For the text-containing cell, return its midpoint in [x, y] coordinate format. 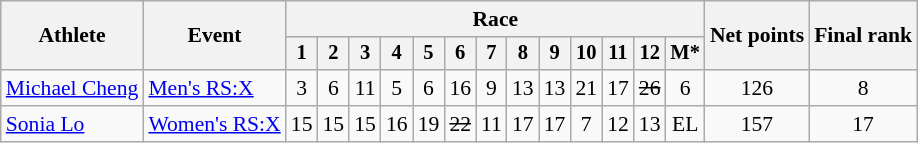
157 [757, 124]
26 [650, 88]
M* [686, 54]
Net points [757, 36]
Sonia Lo [72, 124]
1 [302, 54]
EL [686, 124]
Women's RS:X [214, 124]
Athlete [72, 36]
10 [586, 54]
Final rank [863, 36]
4 [397, 54]
21 [586, 88]
Michael Cheng [72, 88]
22 [460, 124]
Race [496, 19]
Men's RS:X [214, 88]
Event [214, 36]
2 [333, 54]
19 [429, 124]
126 [757, 88]
